Locate the cell with the specified text and output its (X, Y) center coordinate. 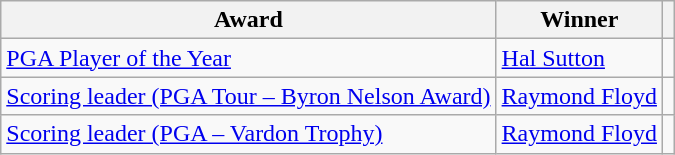
Scoring leader (PGA – Vardon Trophy) (248, 134)
Award (248, 20)
PGA Player of the Year (248, 58)
Scoring leader (PGA Tour – Byron Nelson Award) (248, 96)
Winner (579, 20)
Hal Sutton (579, 58)
